Identify which cell holds the provided text, then report its [x, y] central coordinate. 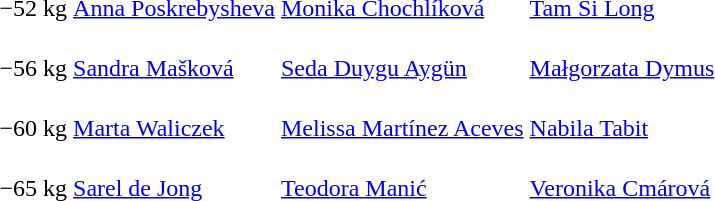
Melissa Martínez Aceves [403, 114]
Sandra Mašková [174, 54]
Seda Duygu Aygün [403, 54]
Marta Waliczek [174, 114]
